Capture the cell that displays the provided text and extract its [X, Y] central coordinate. 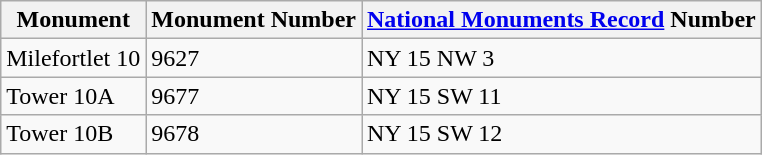
National Monuments Record Number [562, 20]
Monument [74, 20]
NY 15 NW 3 [562, 58]
9678 [254, 134]
Tower 10A [74, 96]
Milefortlet 10 [74, 58]
9677 [254, 96]
NY 15 SW 11 [562, 96]
9627 [254, 58]
Monument Number [254, 20]
Tower 10B [74, 134]
NY 15 SW 12 [562, 134]
